Extract the [X, Y] coordinate from the center of the cell holding the provided text.  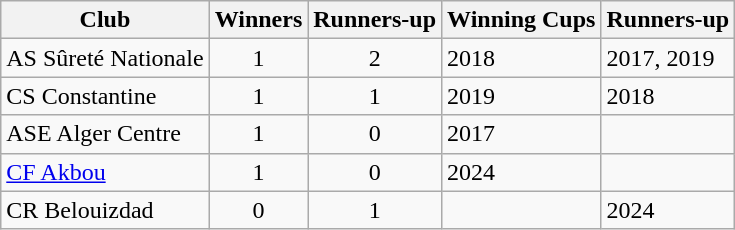
CS Constantine [105, 96]
Winning Cups [522, 20]
2017, 2019 [668, 58]
Club [105, 20]
CF Akbou [105, 172]
AS Sûreté Nationale [105, 58]
2017 [522, 134]
2 [375, 58]
Winners [258, 20]
CR Belouizdad [105, 210]
ASE Alger Centre [105, 134]
2019 [522, 96]
